Capture the cell that displays the provided text and extract its (X, Y) central coordinate. 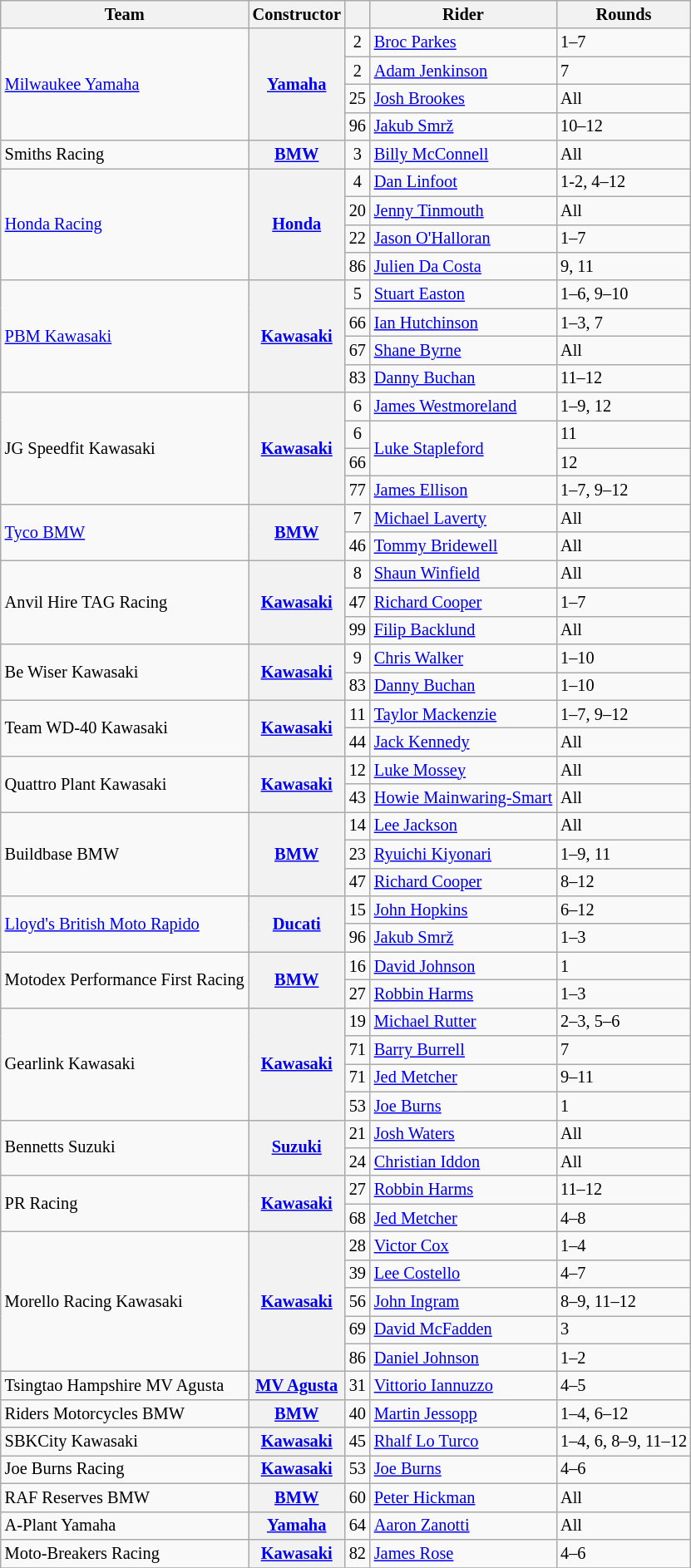
45 (358, 1442)
Aaron Zanotti (463, 1526)
Moto-Breakers Racing (125, 1553)
PR Racing (125, 1204)
Jack Kennedy (463, 742)
99 (358, 630)
Smiths Racing (125, 155)
1-2, 4–12 (624, 182)
Tommy Bridewell (463, 546)
44 (358, 742)
Ducati (297, 923)
Lee Jackson (463, 826)
Suzuki (297, 1147)
77 (358, 490)
David McFadden (463, 1329)
Michael Rutter (463, 1022)
1–2 (624, 1358)
Christian Iddon (463, 1161)
Lee Costello (463, 1274)
9 (358, 658)
Lloyd's British Moto Rapido (125, 923)
Anvil Hire TAG Racing (125, 602)
Shane Byrne (463, 350)
2–3, 5–6 (624, 1022)
Luke Mossey (463, 770)
67 (358, 350)
Daniel Johnson (463, 1358)
James Westmoreland (463, 407)
Adam Jenkinson (463, 71)
MV Agusta (297, 1386)
20 (358, 210)
4 (358, 182)
25 (358, 98)
Peter Hickman (463, 1497)
Be Wiser Kawasaki (125, 672)
28 (358, 1245)
Filip Backlund (463, 630)
9, 11 (624, 266)
24 (358, 1161)
Stuart Easton (463, 294)
43 (358, 798)
RAF Reserves BMW (125, 1497)
1–4, 6, 8–9, 11–12 (624, 1442)
Team (125, 14)
Martin Jessopp (463, 1413)
Billy McConnell (463, 155)
Josh Waters (463, 1134)
Honda Racing (125, 224)
Julien Da Costa (463, 266)
Dan Linfoot (463, 182)
39 (358, 1274)
Joe Burns Racing (125, 1469)
8–9, 11–12 (624, 1302)
Gearlink Kawasaki (125, 1064)
John Hopkins (463, 910)
Constructor (297, 14)
Tsingtao Hampshire MV Agusta (125, 1386)
5 (358, 294)
Milwaukee Yamaha (125, 85)
19 (358, 1022)
Bennetts Suzuki (125, 1147)
9–11 (624, 1077)
James Rose (463, 1553)
Buildbase BMW (125, 853)
Victor Cox (463, 1245)
Howie Mainwaring-Smart (463, 798)
SBKCity Kawasaki (125, 1442)
15 (358, 910)
22 (358, 239)
Morello Racing Kawasaki (125, 1301)
Honda (297, 224)
23 (358, 854)
60 (358, 1497)
Rounds (624, 14)
Jenny Tinmouth (463, 210)
1–4 (624, 1245)
10–12 (624, 126)
Tyco BMW (125, 532)
Rhalf Lo Turco (463, 1442)
1–6, 9–10 (624, 294)
Broc Parkes (463, 42)
Ryuichi Kiyonari (463, 854)
Riders Motorcycles BMW (125, 1413)
21 (358, 1134)
Josh Brookes (463, 98)
Jason O'Halloran (463, 239)
Ian Hutchinson (463, 323)
A-Plant Yamaha (125, 1526)
69 (358, 1329)
56 (358, 1302)
1–4, 6–12 (624, 1413)
Taylor Mackenzie (463, 714)
68 (358, 1218)
82 (358, 1553)
4–8 (624, 1218)
8 (358, 574)
1–3, 7 (624, 323)
Chris Walker (463, 658)
David Johnson (463, 966)
6–12 (624, 910)
John Ingram (463, 1302)
16 (358, 966)
JG Speedfit Kawasaki (125, 449)
1–9, 11 (624, 854)
Michael Laverty (463, 518)
31 (358, 1386)
1–9, 12 (624, 407)
Luke Stapleford (463, 447)
64 (358, 1526)
40 (358, 1413)
PBM Kawasaki (125, 336)
Shaun Winfield (463, 574)
46 (358, 546)
Barry Burrell (463, 1050)
Quattro Plant Kawasaki (125, 783)
4–7 (624, 1274)
Team WD-40 Kawasaki (125, 728)
4–5 (624, 1386)
James Ellison (463, 490)
8–12 (624, 882)
14 (358, 826)
Motodex Performance First Racing (125, 979)
Rider (463, 14)
Vittorio Iannuzzo (463, 1386)
